Detect which cell encompasses the target text, then output its [X, Y] center coordinate. 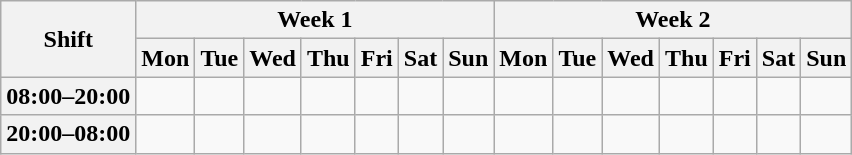
Week 1 [315, 20]
Shift [68, 39]
20:00–08:00 [68, 134]
08:00–20:00 [68, 96]
Week 2 [673, 20]
